Locate the cell with the specified text and output its (x, y) center coordinate. 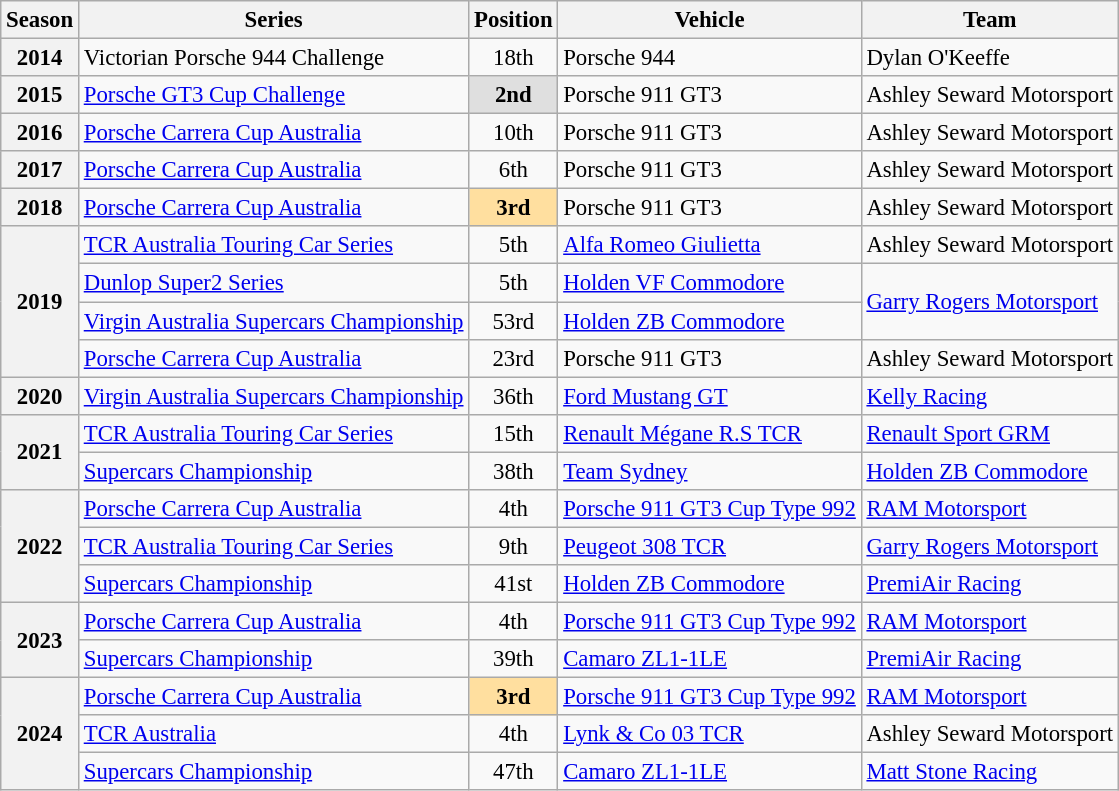
Matt Stone Racing (990, 772)
47th (514, 772)
41st (514, 584)
TCR Australia (273, 734)
Porsche GT3 Cup Challenge (273, 95)
Team (990, 20)
9th (514, 546)
2017 (40, 170)
Position (514, 20)
Lynk & Co 03 TCR (710, 734)
10th (514, 133)
2014 (40, 58)
6th (514, 170)
Ford Mustang GT (710, 396)
Renault Mégane R.S TCR (710, 433)
Peugeot 308 TCR (710, 546)
Victorian Porsche 944 Challenge (273, 58)
53rd (514, 321)
39th (514, 659)
Vehicle (710, 20)
Holden VF Commodore (710, 283)
23rd (514, 358)
Kelly Racing (990, 396)
2020 (40, 396)
Series (273, 20)
18th (514, 58)
2024 (40, 734)
Dunlop Super2 Series (273, 283)
Team Sydney (710, 471)
Season (40, 20)
38th (514, 471)
2018 (40, 208)
2nd (514, 95)
Alfa Romeo Giulietta (710, 245)
2019 (40, 301)
2021 (40, 452)
2022 (40, 546)
2023 (40, 640)
Porsche 944 (710, 58)
15th (514, 433)
2016 (40, 133)
36th (514, 396)
2015 (40, 95)
Dylan O'Keeffe (990, 58)
Renault Sport GRM (990, 433)
